Pinpoint the cell where the given text exists, returning its (X, Y) midpoint coordinate. 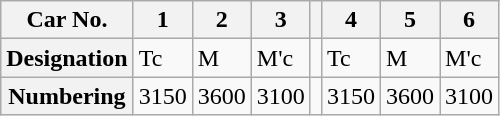
Numbering (67, 96)
Car No. (67, 20)
2 (222, 20)
1 (162, 20)
Designation (67, 58)
3 (280, 20)
6 (470, 20)
5 (410, 20)
4 (350, 20)
